Determine the [x, y] coordinate at the center of the cell enclosing the given text.  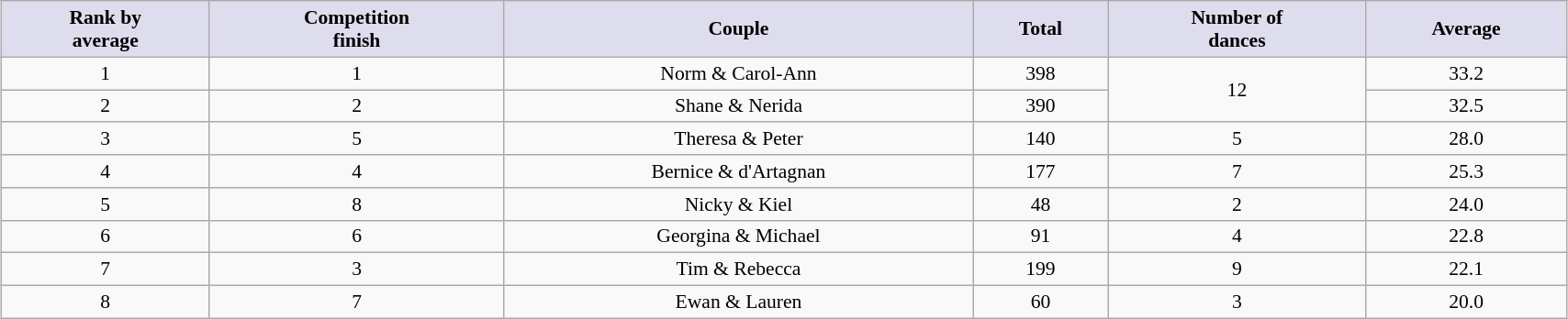
140 [1041, 138]
28.0 [1466, 138]
Number of dances [1238, 29]
177 [1041, 171]
33.2 [1466, 73]
398 [1041, 73]
48 [1041, 203]
9 [1238, 269]
Tim & Rebecca [738, 269]
Nicky & Kiel [738, 203]
Bernice & d'Artagnan [738, 171]
Theresa & Peter [738, 138]
22.1 [1466, 269]
Shane & Nerida [738, 106]
20.0 [1466, 302]
60 [1041, 302]
Norm & Carol-Ann [738, 73]
Total [1041, 29]
Average [1466, 29]
22.8 [1466, 236]
32.5 [1466, 106]
Georgina & Michael [738, 236]
25.3 [1466, 171]
24.0 [1466, 203]
Rank by average [105, 29]
12 [1238, 90]
Couple [738, 29]
390 [1041, 106]
Competition finish [356, 29]
91 [1041, 236]
199 [1041, 269]
Ewan & Lauren [738, 302]
